Output the [X, Y] coordinate of the center of the cell containing the given text.  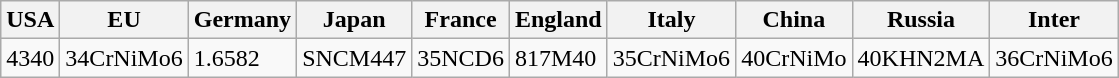
Russia [921, 20]
817M40 [558, 58]
40CrNiMo [794, 58]
Japan [354, 20]
35NCD6 [461, 58]
USA [30, 20]
36CrNiMo6 [1054, 58]
Germany [242, 20]
35CrNiMo6 [671, 58]
Italy [671, 20]
1.6582 [242, 58]
England [558, 20]
40KHN2MA [921, 58]
SNCM447 [354, 58]
EU [124, 20]
China [794, 20]
4340 [30, 58]
France [461, 20]
Inter [1054, 20]
34CrNiMo6 [124, 58]
